Pinpoint the cell where the given text exists, returning its (X, Y) midpoint coordinate. 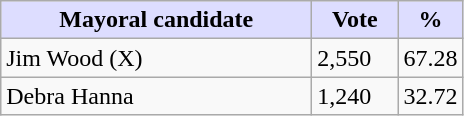
67.28 (430, 58)
32.72 (430, 96)
Jim Wood (X) (156, 58)
Mayoral candidate (156, 20)
2,550 (355, 58)
1,240 (355, 96)
Debra Hanna (156, 96)
% (430, 20)
Vote (355, 20)
